Detect which cell encompasses the target text, then output its (X, Y) center coordinate. 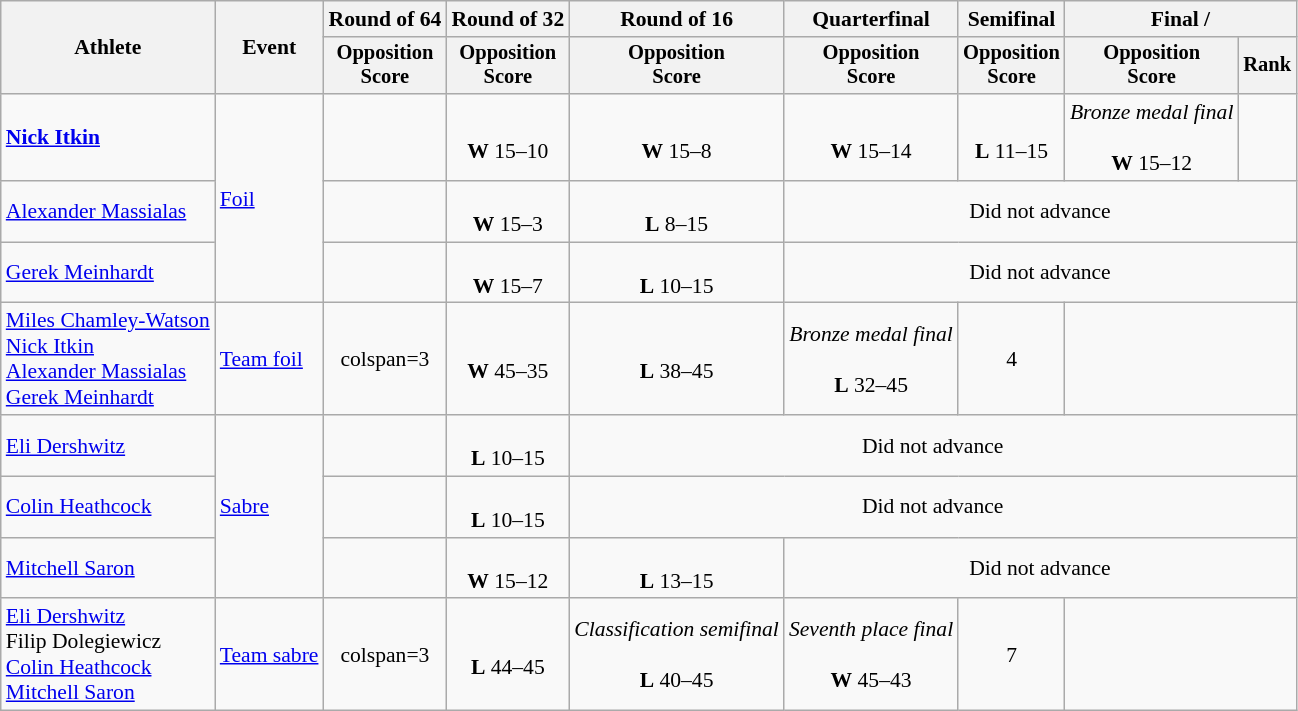
L 8–15 (676, 212)
Athlete (108, 48)
Round of 32 (508, 19)
Eli Dershwitz (108, 446)
Quarterfinal (871, 19)
W 15–8 (676, 138)
Bronze medal finalL 32–45 (871, 359)
Seventh place finalW 45–43 (871, 655)
7 (1012, 655)
Event (270, 48)
Bronze medal finalW 15–12 (1152, 138)
Team sabre (270, 655)
Mitchell Saron (108, 568)
Team foil (270, 359)
Sabre (270, 506)
Classification semifinalL 40–45 (676, 655)
L 11–15 (1012, 138)
W 15–3 (508, 212)
Semifinal (1012, 19)
Round of 16 (676, 19)
W 15–10 (508, 138)
W 45–35 (508, 359)
L 44–45 (508, 655)
Nick Itkin (108, 138)
Alexander Massialas (108, 212)
Gerek Meinhardt (108, 272)
Final / (1180, 19)
W 15–14 (871, 138)
W 15–7 (508, 272)
W 15–12 (508, 568)
Rank (1267, 66)
L 38–45 (676, 359)
4 (1012, 359)
Round of 64 (384, 19)
Colin Heathcock (108, 508)
Foil (270, 198)
Miles Chamley-Watson Nick ItkinAlexander MassialasGerek Meinhardt (108, 359)
L 13–15 (676, 568)
Eli DershwitzFilip DolegiewiczColin HeathcockMitchell Saron (108, 655)
